Pinpoint the cell where the given text exists, returning its [X, Y] midpoint coordinate. 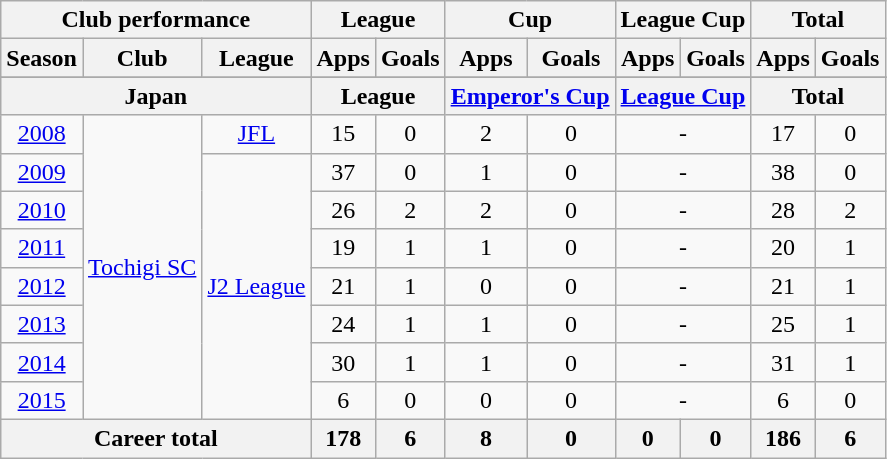
Japan [156, 96]
24 [343, 324]
Career total [156, 438]
19 [343, 248]
Cup [530, 20]
JFL [256, 134]
38 [783, 172]
20 [783, 248]
178 [343, 438]
28 [783, 210]
17 [783, 134]
31 [783, 362]
J2 League [256, 286]
2015 [42, 400]
2009 [42, 172]
2012 [42, 286]
2011 [42, 248]
Emperor's Cup [530, 96]
Club performance [156, 20]
8 [486, 438]
Season [42, 58]
2013 [42, 324]
186 [783, 438]
26 [343, 210]
2008 [42, 134]
2014 [42, 362]
25 [783, 324]
37 [343, 172]
2010 [42, 210]
15 [343, 134]
Club [142, 58]
30 [343, 362]
Tochigi SC [142, 267]
